Return the (x, y) coordinate for the center point of the cell that contains the specified text.  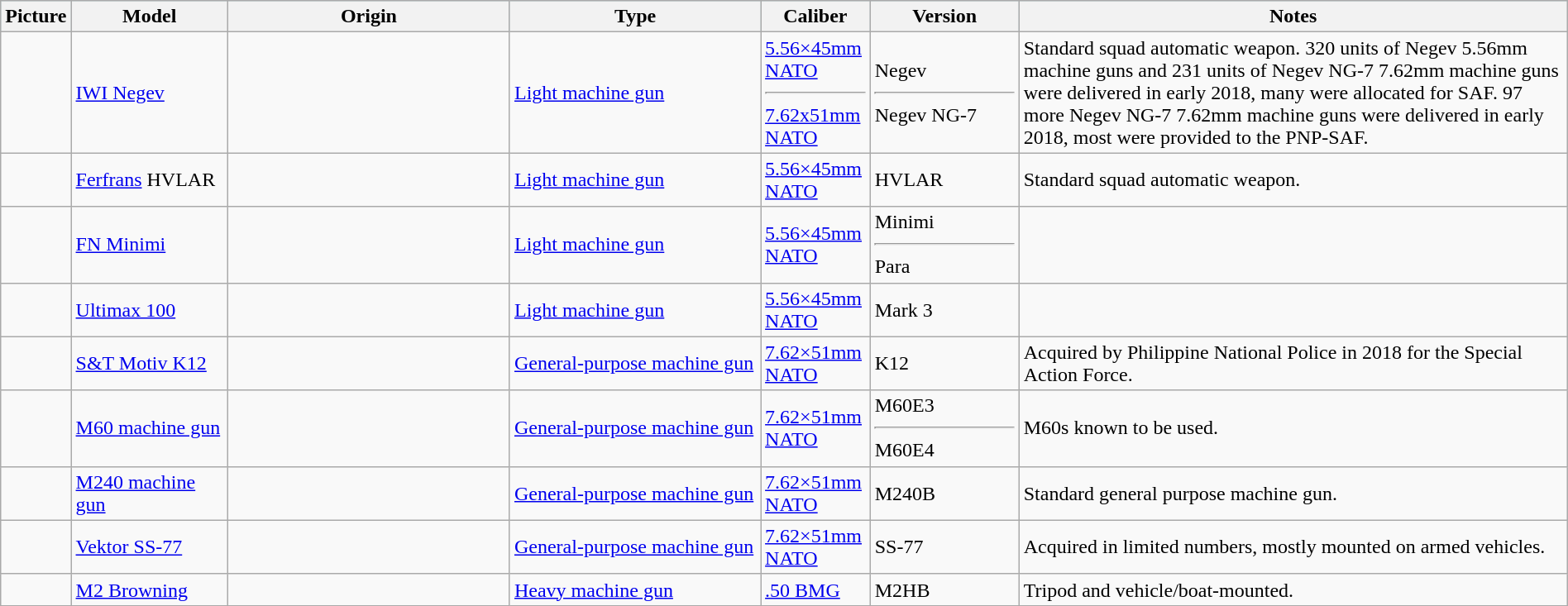
M240 machine gun (149, 493)
SS-77 (944, 547)
Heavy machine gun (635, 589)
5.56×45mm NATO7.62x51mm NATO (815, 93)
Version (944, 17)
Type (635, 17)
S&T Motiv K12 (149, 364)
.50 BMG (815, 589)
M240B (944, 493)
Acquired in limited numbers, mostly mounted on armed vehicles. (1293, 547)
NegevNegev NG-7 (944, 93)
Vektor SS-77 (149, 547)
Notes (1293, 17)
MinimiPara (944, 245)
M60 machine gun (149, 428)
M60s known to be used. (1293, 428)
Caliber (815, 17)
M2 Browning (149, 589)
Origin (369, 17)
HVLAR (944, 180)
M2HB (944, 589)
Mark 3 (944, 309)
Ferfrans HVLAR (149, 180)
Picture (36, 17)
Standard general purpose machine gun. (1293, 493)
Standard squad automatic weapon. (1293, 180)
Ultimax 100 (149, 309)
K12 (944, 364)
IWI Negev (149, 93)
Tripod and vehicle/boat-mounted. (1293, 589)
Acquired by Philippine National Police in 2018 for the Special Action Force. (1293, 364)
M60E3M60E4 (944, 428)
Model (149, 17)
FN Minimi (149, 245)
